Extract the [x, y] coordinate from the center of the cell holding the provided text.  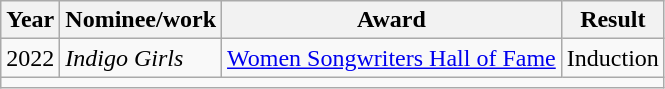
Women Songwriters Hall of Fame [392, 58]
Result [612, 20]
Year [30, 20]
Award [392, 20]
Induction [612, 58]
Indigo Girls [141, 58]
Nominee/work [141, 20]
2022 [30, 58]
